Detect which cell encompasses the target text, then output its (x, y) center coordinate. 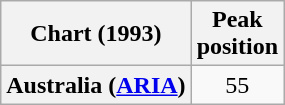
Peakposition (237, 34)
Australia (ARIA) (96, 85)
Chart (1993) (96, 34)
55 (237, 85)
